Extract the [X, Y] coordinate from the center of the cell holding the provided text.  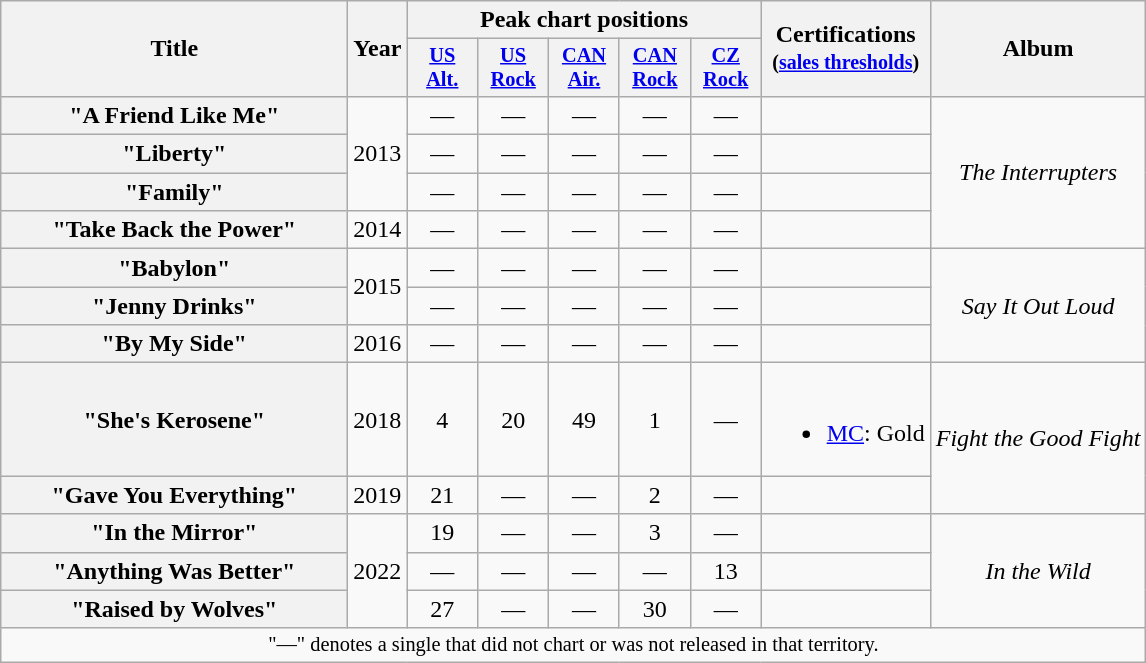
USAlt. [442, 68]
"—" denotes a single that did not chart or was not released in that territory. [574, 645]
"In the Mirror" [174, 533]
20 [514, 420]
"Gave You Everything" [174, 495]
Peak chart positions [584, 20]
2 [654, 495]
CANRock [654, 68]
13 [726, 571]
2015 [378, 287]
21 [442, 495]
"Babylon" [174, 268]
1 [654, 420]
"Anything Was Better" [174, 571]
"Liberty" [174, 154]
30 [654, 609]
3 [654, 533]
Album [1038, 49]
2022 [378, 571]
In the Wild [1038, 571]
Title [174, 49]
"Take Back the Power" [174, 230]
2019 [378, 495]
"A Friend Like Me" [174, 115]
"Jenny Drinks" [174, 306]
MC: Gold [846, 420]
4 [442, 420]
"Raised by Wolves" [174, 609]
CANAir. [584, 68]
Certifications(sales thresholds) [846, 49]
2013 [378, 153]
USRock [514, 68]
27 [442, 609]
Year [378, 49]
The Interrupters [1038, 172]
"By My Side" [174, 344]
CZRock [726, 68]
"Family" [174, 192]
Fight the Good Fight [1038, 438]
"She's Kerosene" [174, 420]
2016 [378, 344]
Say It Out Loud [1038, 306]
19 [442, 533]
49 [584, 420]
2014 [378, 230]
2018 [378, 420]
